From the cell containing the given text, extract its center point as [x, y] coordinate. 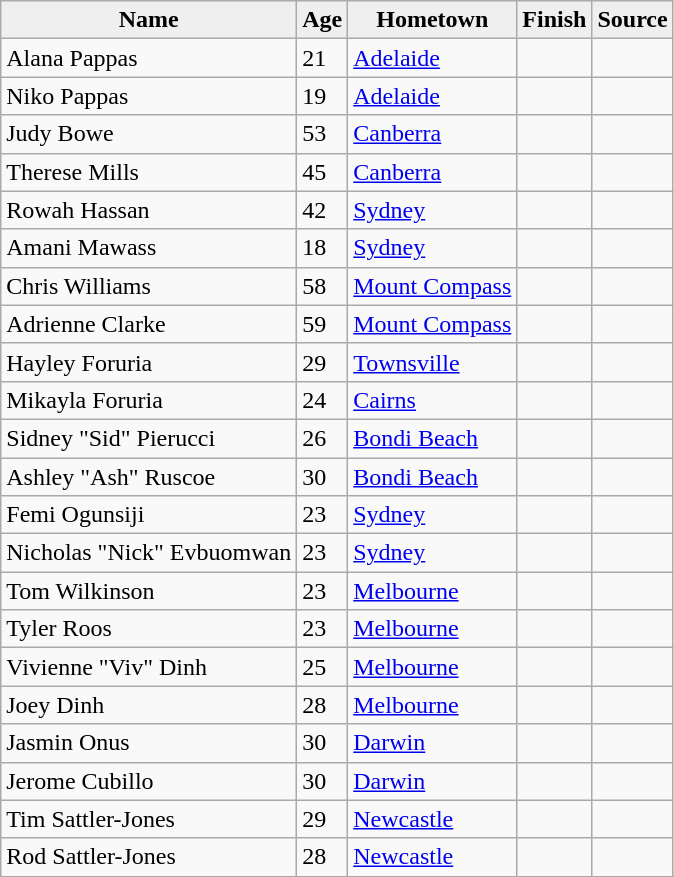
Tim Sattler-Jones [149, 819]
53 [322, 134]
Niko Pappas [149, 96]
Rowah Hassan [149, 210]
Amani Mawass [149, 248]
19 [322, 96]
Alana Pappas [149, 58]
42 [322, 210]
Jerome Cubillo [149, 781]
Judy Bowe [149, 134]
Hayley Foruria [149, 362]
Chris Williams [149, 286]
Name [149, 20]
Joey Dinh [149, 705]
Tyler Roos [149, 629]
45 [322, 172]
Rod Sattler-Jones [149, 857]
Tom Wilkinson [149, 591]
Vivienne "Viv" Dinh [149, 667]
Townsville [432, 362]
Jasmin Onus [149, 743]
59 [322, 324]
Therese Mills [149, 172]
Cairns [432, 400]
Age [322, 20]
Nicholas "Nick" Evbuomwan [149, 553]
Sidney "Sid" Pierucci [149, 438]
21 [322, 58]
Femi Ogunsiji [149, 515]
Mikayla Foruria [149, 400]
Ashley "Ash" Ruscoe [149, 477]
Finish [554, 20]
24 [322, 400]
Adrienne Clarke [149, 324]
25 [322, 667]
Hometown [432, 20]
26 [322, 438]
Source [632, 20]
18 [322, 248]
58 [322, 286]
